Search for the cell housing the specified text and yield its (X, Y) center coordinate. 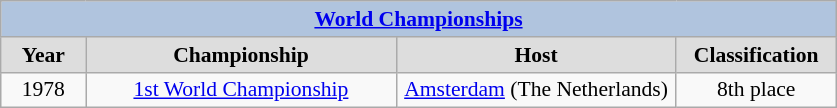
Classification (756, 55)
Championship (241, 55)
Year (44, 55)
World Championships (419, 19)
8th place (756, 90)
1st World Championship (241, 90)
Host (536, 55)
Amsterdam (The Netherlands) (536, 90)
1978 (44, 90)
